Identify which cell holds the provided text, then report its [x, y] central coordinate. 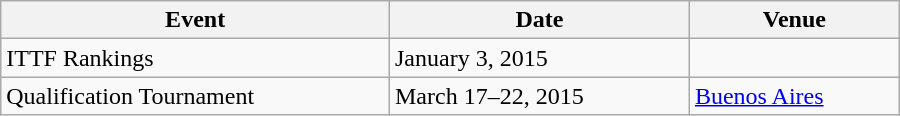
January 3, 2015 [539, 58]
Buenos Aires [794, 96]
Qualification Tournament [196, 96]
March 17–22, 2015 [539, 96]
Event [196, 20]
Venue [794, 20]
Date [539, 20]
ITTF Rankings [196, 58]
